Output the (x, y) coordinate of the center of the cell containing the given text.  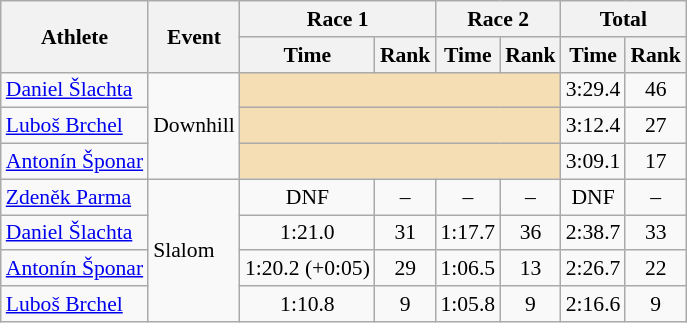
Total (624, 19)
Race 2 (498, 19)
1:21.0 (308, 233)
Event (194, 36)
1:20.2 (+0:05) (308, 269)
27 (656, 126)
31 (406, 233)
2:38.7 (594, 233)
13 (530, 269)
1:05.8 (468, 304)
46 (656, 90)
1:17.7 (468, 233)
3:09.1 (594, 162)
33 (656, 233)
Race 1 (338, 19)
17 (656, 162)
22 (656, 269)
3:12.4 (594, 126)
Zdeněk Parma (74, 197)
Slalom (194, 250)
1:10.8 (308, 304)
36 (530, 233)
2:26.7 (594, 269)
29 (406, 269)
2:16.6 (594, 304)
3:29.4 (594, 90)
Athlete (74, 36)
Downhill (194, 126)
1:06.5 (468, 269)
